Pinpoint the cell where the given text exists, returning its [X, Y] midpoint coordinate. 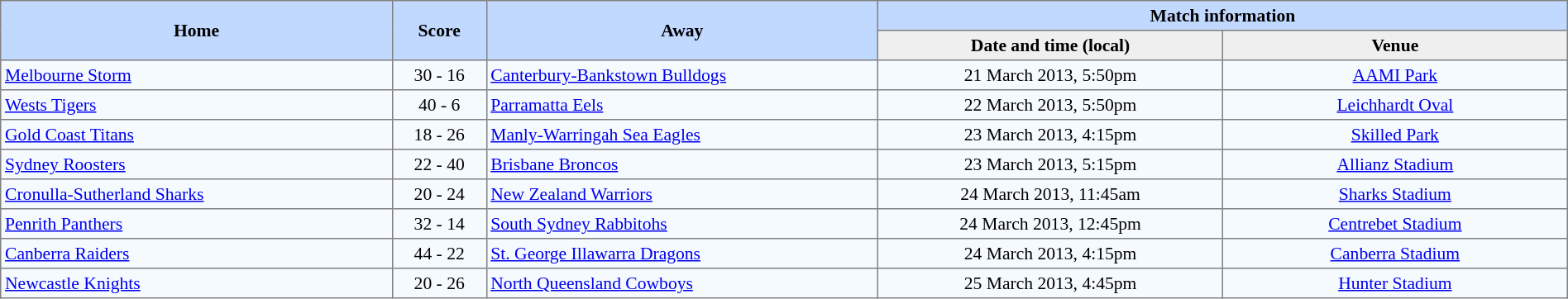
24 March 2013, 4:15pm [1050, 254]
22 - 40 [439, 164]
20 - 24 [439, 194]
25 March 2013, 4:45pm [1050, 283]
32 - 14 [439, 224]
Wests Tigers [197, 105]
Match information [1223, 16]
Venue [1394, 45]
22 March 2013, 5:50pm [1050, 105]
Melbourne Storm [197, 75]
Centrebet Stadium [1394, 224]
30 - 16 [439, 75]
Canberra Raiders [197, 254]
AAMI Park [1394, 75]
Score [439, 31]
20 - 26 [439, 283]
Canberra Stadium [1394, 254]
18 - 26 [439, 135]
23 March 2013, 5:15pm [1050, 164]
Hunter Stadium [1394, 283]
Manly-Warringah Sea Eagles [682, 135]
New Zealand Warriors [682, 194]
Sydney Roosters [197, 164]
Allianz Stadium [1394, 164]
Home [197, 31]
Cronulla-Sutherland Sharks [197, 194]
24 March 2013, 11:45am [1050, 194]
40 - 6 [439, 105]
Skilled Park [1394, 135]
44 - 22 [439, 254]
South Sydney Rabbitohs [682, 224]
St. George Illawarra Dragons [682, 254]
Date and time (local) [1050, 45]
Away [682, 31]
21 March 2013, 5:50pm [1050, 75]
Brisbane Broncos [682, 164]
Newcastle Knights [197, 283]
23 March 2013, 4:15pm [1050, 135]
24 March 2013, 12:45pm [1050, 224]
Canterbury-Bankstown Bulldogs [682, 75]
Penrith Panthers [197, 224]
Leichhardt Oval [1394, 105]
North Queensland Cowboys [682, 283]
Sharks Stadium [1394, 194]
Parramatta Eels [682, 105]
Gold Coast Titans [197, 135]
